For the text-containing cell, return its midpoint in [x, y] coordinate format. 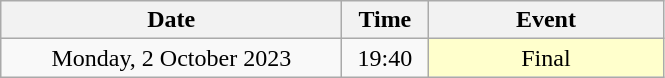
Monday, 2 October 2023 [172, 58]
Date [172, 20]
Event [546, 20]
19:40 [385, 58]
Time [385, 20]
Final [546, 58]
